From the cell containing the given text, extract its center point as (X, Y) coordinate. 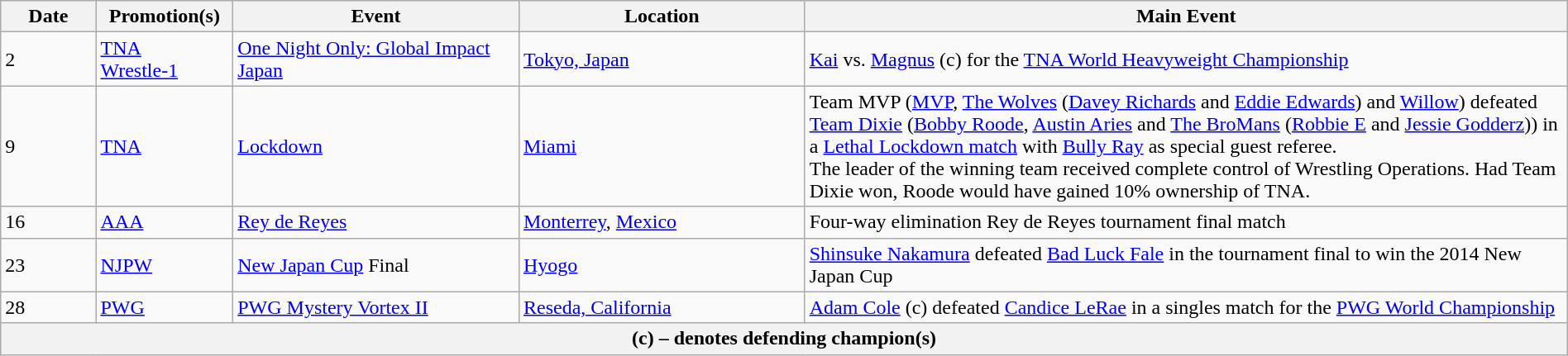
One Night Only: Global Impact Japan (376, 59)
28 (48, 307)
Shinsuke Nakamura defeated Bad Luck Fale in the tournament final to win the 2014 New Japan Cup (1186, 264)
9 (48, 146)
Miami (662, 146)
Event (376, 17)
Date (48, 17)
PWG (165, 307)
New Japan Cup Final (376, 264)
Kai vs. Magnus (c) for the TNA World Heavyweight Championship (1186, 59)
(c) – denotes defending champion(s) (784, 339)
Promotion(s) (165, 17)
2 (48, 59)
16 (48, 222)
Four-way elimination Rey de Reyes tournament final match (1186, 222)
Main Event (1186, 17)
Tokyo, Japan (662, 59)
PWG Mystery Vortex II (376, 307)
Reseda, California (662, 307)
Lockdown (376, 146)
AAA (165, 222)
Hyogo (662, 264)
Adam Cole (c) defeated Candice LeRae in a singles match for the PWG World Championship (1186, 307)
Rey de Reyes (376, 222)
Monterrey, Mexico (662, 222)
Location (662, 17)
23 (48, 264)
TNA (165, 146)
NJPW (165, 264)
TNAWrestle-1 (165, 59)
